Scan for the cell matching the given text and deliver its (X, Y) coordinate at center. 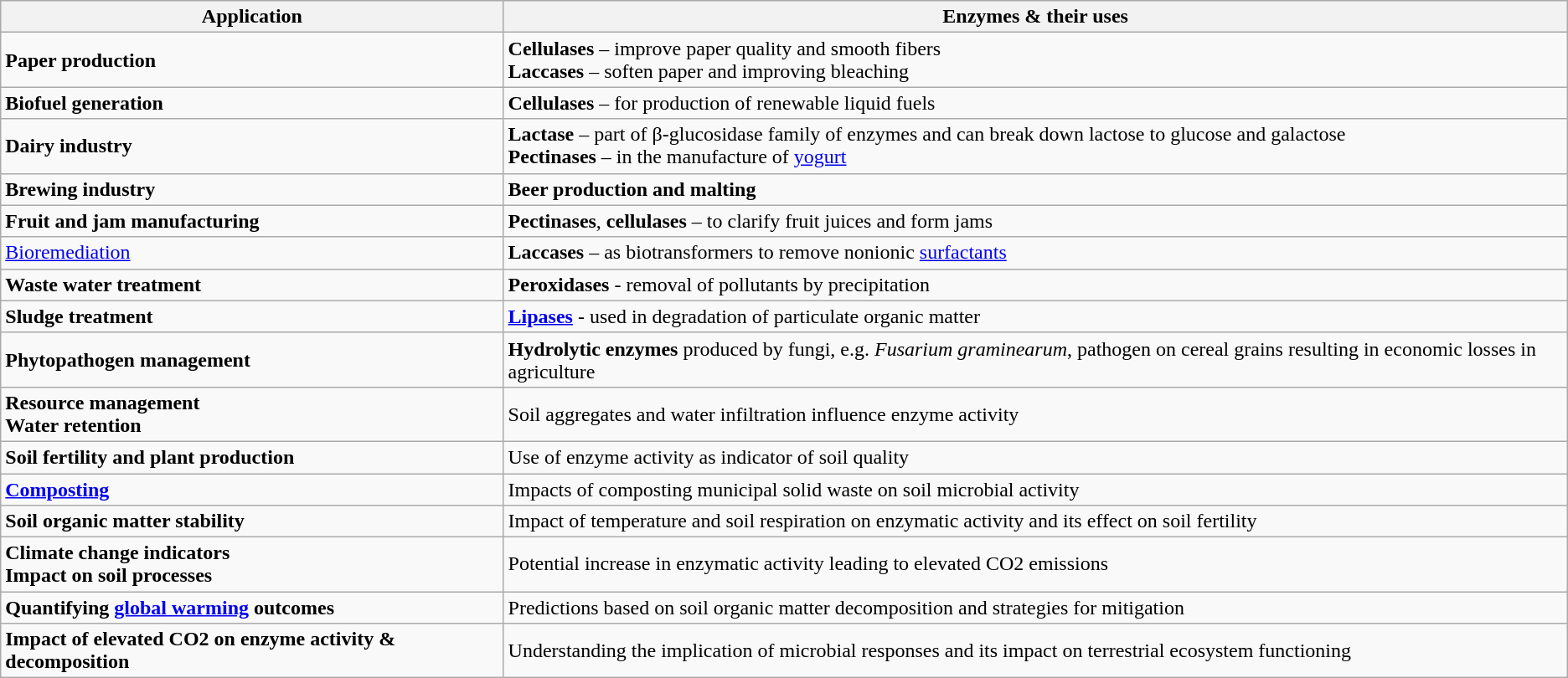
Soil organic matter stability (252, 521)
Cellulases – improve paper quality and smooth fibersLaccases – soften paper and improving bleaching (1035, 60)
Impact of elevated CO2 on enzyme activity & decomposition (252, 651)
Climate change indicatorsImpact on soil processes (252, 564)
Beer production and malting (1035, 189)
Pectinases, cellulases – to clarify fruit juices and form jams (1035, 221)
Composting (252, 490)
Bioremediation (252, 253)
Enzymes & their uses (1035, 17)
Resource managementWater retention (252, 413)
Soil aggregates and water infiltration influence enzyme activity (1035, 413)
Application (252, 17)
Peroxidases - removal of pollutants by precipitation (1035, 285)
Quantifying global warming outcomes (252, 608)
Fruit and jam manufacturing (252, 221)
Dairy industry (252, 146)
Lipases - used in degradation of particulate organic matter (1035, 316)
Phytopathogen management (252, 360)
Laccases – as biotransformers to remove nonionic surfactants (1035, 253)
Biofuel generation (252, 103)
Sludge treatment (252, 316)
Cellulases – for production of renewable liquid fuels (1035, 103)
Paper production (252, 60)
Predictions based on soil organic matter decomposition and strategies for mitigation (1035, 608)
Soil fertility and plant production (252, 457)
Understanding the implication of microbial responses and its impact on terrestrial ecosystem functioning (1035, 651)
Impact of temperature and soil respiration on enzymatic activity and its effect on soil fertility (1035, 521)
Use of enzyme activity as indicator of soil quality (1035, 457)
Brewing industry (252, 189)
Waste water treatment (252, 285)
Hydrolytic enzymes produced by fungi, e.g. Fusarium graminearum, pathogen on cereal grains resulting in economic losses in agriculture (1035, 360)
Potential increase in enzymatic activity leading to elevated CO2 emissions (1035, 564)
Lactase – part of β-glucosidase family of enzymes and can break down lactose to glucose and galactosePectinases – in the manufacture of yogurt (1035, 146)
Impacts of composting municipal solid waste on soil microbial activity (1035, 490)
